Extract the [X, Y] coordinate from the center of the cell holding the provided text.  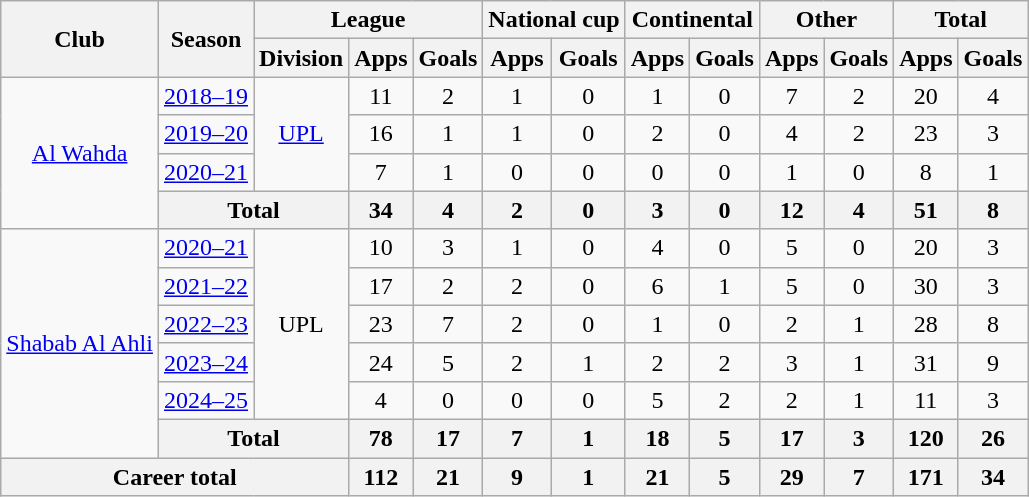
2019–20 [206, 134]
2018–19 [206, 96]
Al Wahda [80, 153]
Career total [175, 477]
Club [80, 39]
2021–22 [206, 286]
26 [993, 438]
78 [381, 438]
30 [926, 286]
12 [791, 210]
2022–23 [206, 324]
10 [381, 248]
6 [657, 286]
31 [926, 362]
National cup [554, 20]
Other [826, 20]
112 [381, 477]
51 [926, 210]
2023–24 [206, 362]
Shabab Al Ahli [80, 343]
28 [926, 324]
120 [926, 438]
League [368, 20]
Season [206, 39]
2024–25 [206, 400]
Division [302, 58]
Continental [692, 20]
18 [657, 438]
171 [926, 477]
16 [381, 134]
29 [791, 477]
24 [381, 362]
